Capture the cell that displays the provided text and extract its (X, Y) central coordinate. 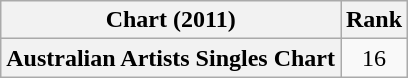
16 (374, 58)
Australian Artists Singles Chart (171, 58)
Rank (374, 20)
Chart (2011) (171, 20)
